From the cell containing the given text, extract its center point as (x, y) coordinate. 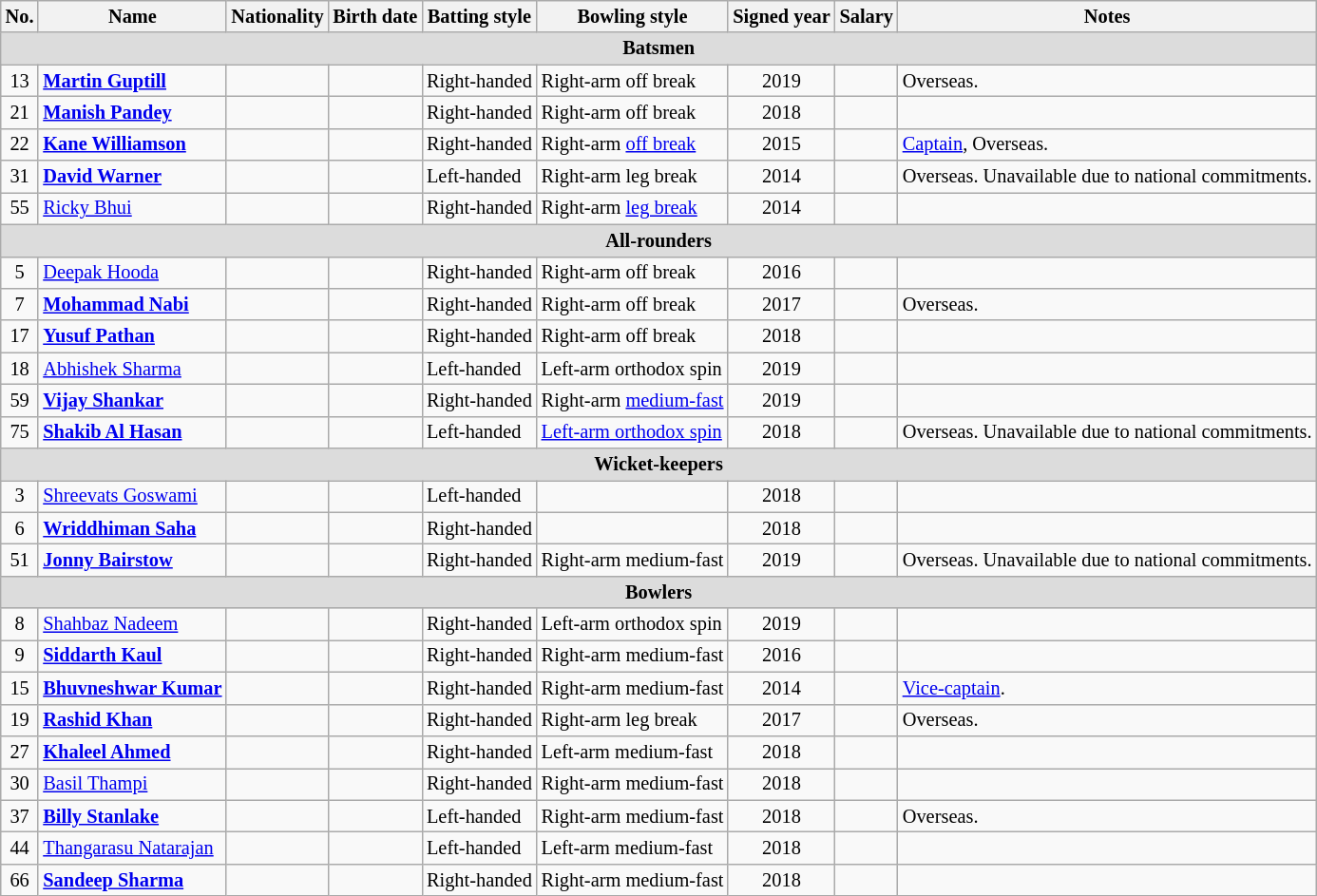
Mohammad Nabi (132, 304)
8 (20, 624)
30 (20, 784)
Salary (867, 16)
Kane Williamson (132, 144)
Bowlers (659, 592)
17 (20, 336)
9 (20, 656)
19 (20, 720)
No. (20, 16)
Khaleel Ahmed (132, 752)
Notes (1108, 16)
Bhuvneshwar Kumar (132, 688)
Rashid Khan (132, 720)
18 (20, 369)
44 (20, 848)
Yusuf Pathan (132, 336)
6 (20, 528)
5 (20, 273)
Ricky Bhui (132, 208)
Sandeep Sharma (132, 880)
51 (20, 560)
37 (20, 816)
7 (20, 304)
Batting style (479, 16)
Jonny Bairstow (132, 560)
75 (20, 432)
22 (20, 144)
Captain, Overseas. (1108, 144)
Signed year (781, 16)
Vice-captain. (1108, 688)
Martin Guptill (132, 81)
Vijay Shankar (132, 400)
13 (20, 81)
Wriddhiman Saha (132, 528)
Abhishek Sharma (132, 369)
All-rounders (659, 240)
3 (20, 496)
Basil Thampi (132, 784)
Shahbaz Nadeem (132, 624)
66 (20, 880)
21 (20, 112)
27 (20, 752)
David Warner (132, 177)
Shakib Al Hasan (132, 432)
Thangarasu Natarajan (132, 848)
Billy Stanlake (132, 816)
15 (20, 688)
Birth date (374, 16)
55 (20, 208)
Nationality (277, 16)
Shreevats Goswami (132, 496)
59 (20, 400)
Manish Pandey (132, 112)
Siddarth Kaul (132, 656)
Bowling style (633, 16)
Name (132, 16)
Deepak Hooda (132, 273)
31 (20, 177)
Batsmen (659, 48)
2015 (781, 144)
Wicket-keepers (659, 465)
